Determine the [X, Y] coordinate at the center of the cell enclosing the given text.  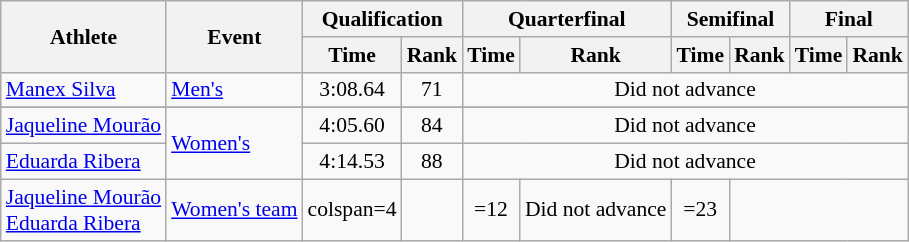
Women's team [234, 210]
Qualification [383, 19]
88 [432, 162]
4:05.60 [352, 126]
Athlete [84, 36]
4:14.53 [352, 162]
Jaqueline MourãoEduarda Ribera [84, 210]
Men's [234, 90]
colspan=4 [352, 210]
Final [849, 19]
Eduarda Ribera [84, 162]
71 [432, 90]
Event [234, 36]
3:08.64 [352, 90]
=12 [491, 210]
Manex Silva [84, 90]
Semifinal [730, 19]
=23 [700, 210]
Quarterfinal [566, 19]
Jaqueline Mourão [84, 126]
Women's [234, 144]
84 [432, 126]
